Search for the cell housing the specified text and yield its [x, y] center coordinate. 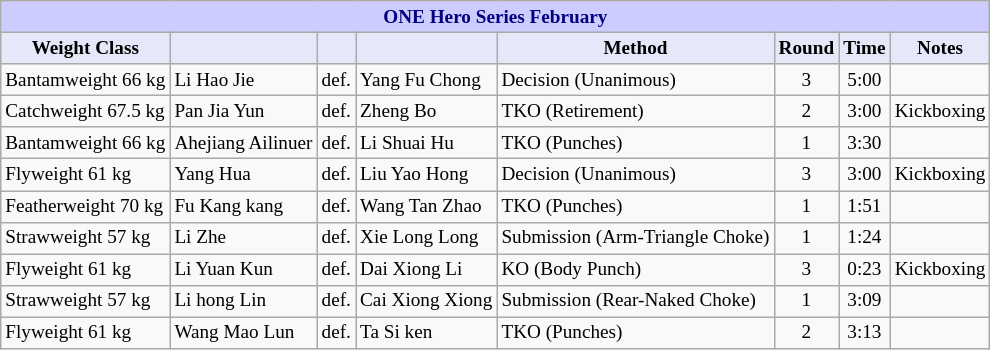
Fu Kang kang [244, 206]
Weight Class [86, 48]
Cai Xiong Xiong [426, 301]
Wang Mao Lun [244, 333]
Ahejiang Ailinuer [244, 143]
KO (Body Punch) [636, 270]
Wang Tan Zhao [426, 206]
Pan Jia Yun [244, 111]
Li Shuai Hu [426, 143]
5:00 [864, 80]
TKO (Retirement) [636, 111]
Li Zhe [244, 238]
Dai Xiong Li [426, 270]
Submission (Rear-Naked Choke) [636, 301]
Xie Long Long [426, 238]
0:23 [864, 270]
Li Yuan Kun [244, 270]
Li Hao Jie [244, 80]
Method [636, 48]
Submission (Arm-Triangle Choke) [636, 238]
Li hong Lin [244, 301]
Catchweight 67.5 kg [86, 111]
Liu Yao Hong [426, 175]
3:09 [864, 301]
3:30 [864, 143]
Notes [940, 48]
Yang Fu Chong [426, 80]
Time [864, 48]
Round [806, 48]
1:24 [864, 238]
ONE Hero Series February [496, 17]
Zheng Bo [426, 111]
Ta Si ken [426, 333]
1:51 [864, 206]
Yang Hua [244, 175]
Featherweight 70 kg [86, 206]
3:13 [864, 333]
